Locate the cell with the specified text and output its [X, Y] center coordinate. 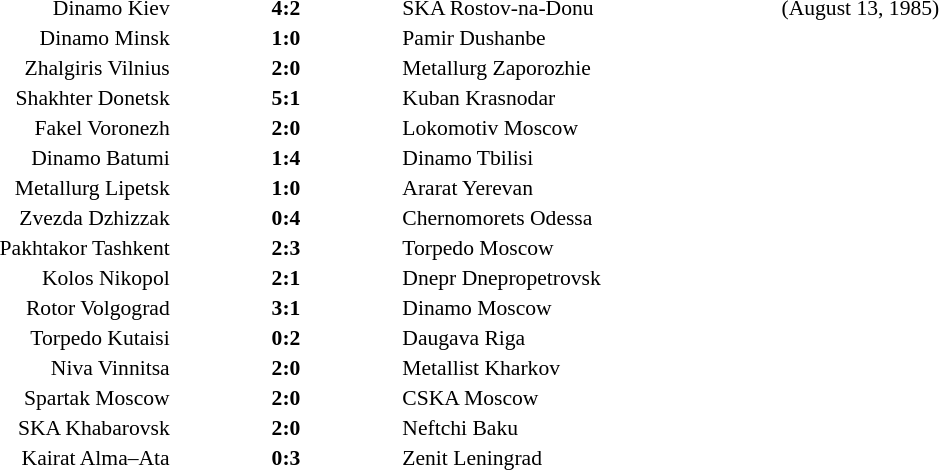
3:1 [286, 308]
CSKA Moscow [590, 398]
5:1 [286, 98]
Metallurg Zaporozhie [590, 68]
Torpedo Moscow [590, 248]
Neftchi Baku [590, 428]
Daugava Riga [590, 338]
Kuban Krasnodar [590, 98]
Dnepr Dnepropetrovsk [590, 278]
Metallist Kharkov [590, 368]
1:4 [286, 158]
0:2 [286, 338]
Chernomorets Odessa [590, 218]
0:4 [286, 218]
Lokomotiv Moscow [590, 128]
2:3 [286, 248]
Pamir Dushanbe [590, 38]
Ararat Yerevan [590, 188]
2:1 [286, 278]
Dinamo Moscow [590, 308]
Dinamo Tbilisi [590, 158]
